Identify which cell holds the provided text, then report its [x, y] central coordinate. 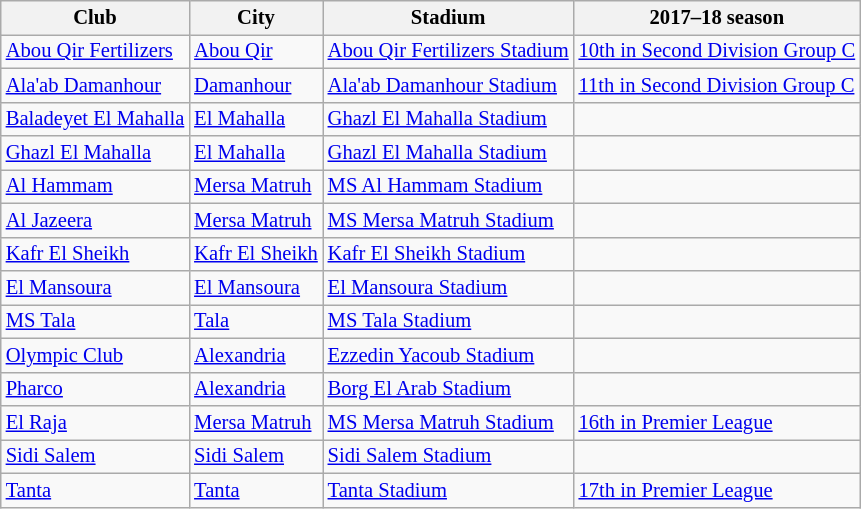
El Raja [95, 423]
Damanhour [256, 85]
Ala'ab Damanhour [95, 85]
El Mansoura Stadium [448, 287]
Sidi Salem Stadium [448, 456]
Pharco [95, 389]
MS Al Hammam Stadium [448, 186]
Tanta Stadium [448, 490]
Abou Qir Fertilizers [95, 51]
Olympic Club [95, 355]
MS Tala [95, 321]
Stadium [448, 17]
Kafr El Sheikh Stadium [448, 254]
10th in Second Division Group C [717, 51]
16th in Premier League [717, 423]
City [256, 17]
Ezzedin Yacoub Stadium [448, 355]
11th in Second Division Group C [717, 85]
Tala [256, 321]
Ala'ab Damanhour Stadium [448, 85]
Ghazl El Mahalla [95, 153]
Al Jazeera [95, 220]
Borg El Arab Stadium [448, 389]
17th in Premier League [717, 490]
MS Tala Stadium [448, 321]
Al Hammam [95, 186]
Club [95, 17]
Abou Qir Fertilizers Stadium [448, 51]
2017–18 season [717, 17]
Baladeyet El Mahalla [95, 119]
Abou Qir [256, 51]
